Provide the [X, Y] coordinate of the cell's center where the given text is located.  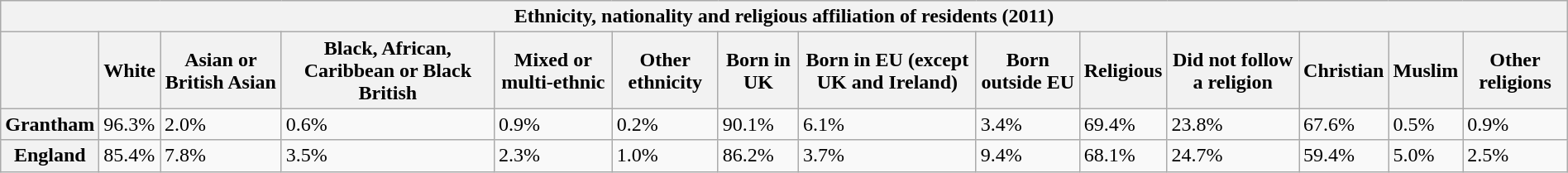
Other ethnicity [665, 70]
Other religions [1515, 70]
2.5% [1515, 156]
Religious [1123, 70]
3.7% [887, 156]
Christian [1344, 70]
Black, African, Caribbean or Black British [387, 70]
23.8% [1233, 124]
68.1% [1123, 156]
6.1% [887, 124]
Mixed or multi-ethnic [554, 70]
24.7% [1233, 156]
86.2% [758, 156]
90.1% [758, 124]
59.4% [1344, 156]
69.4% [1123, 124]
Born outside EU [1027, 70]
0.2% [665, 124]
1.0% [665, 156]
Muslim [1426, 70]
Born in UK [758, 70]
Ethnicity, nationality and religious affiliation of residents (2011) [784, 17]
85.4% [130, 156]
2.0% [222, 124]
2.3% [554, 156]
Born in EU (except UK and Ireland) [887, 70]
96.3% [130, 124]
0.5% [1426, 124]
Asian or British Asian [222, 70]
67.6% [1344, 124]
3.4% [1027, 124]
Did not follow a religion [1233, 70]
9.4% [1027, 156]
5.0% [1426, 156]
England [50, 156]
7.8% [222, 156]
3.5% [387, 156]
Grantham [50, 124]
0.6% [387, 124]
White [130, 70]
